Scan for the cell matching the given text and deliver its (X, Y) coordinate at center. 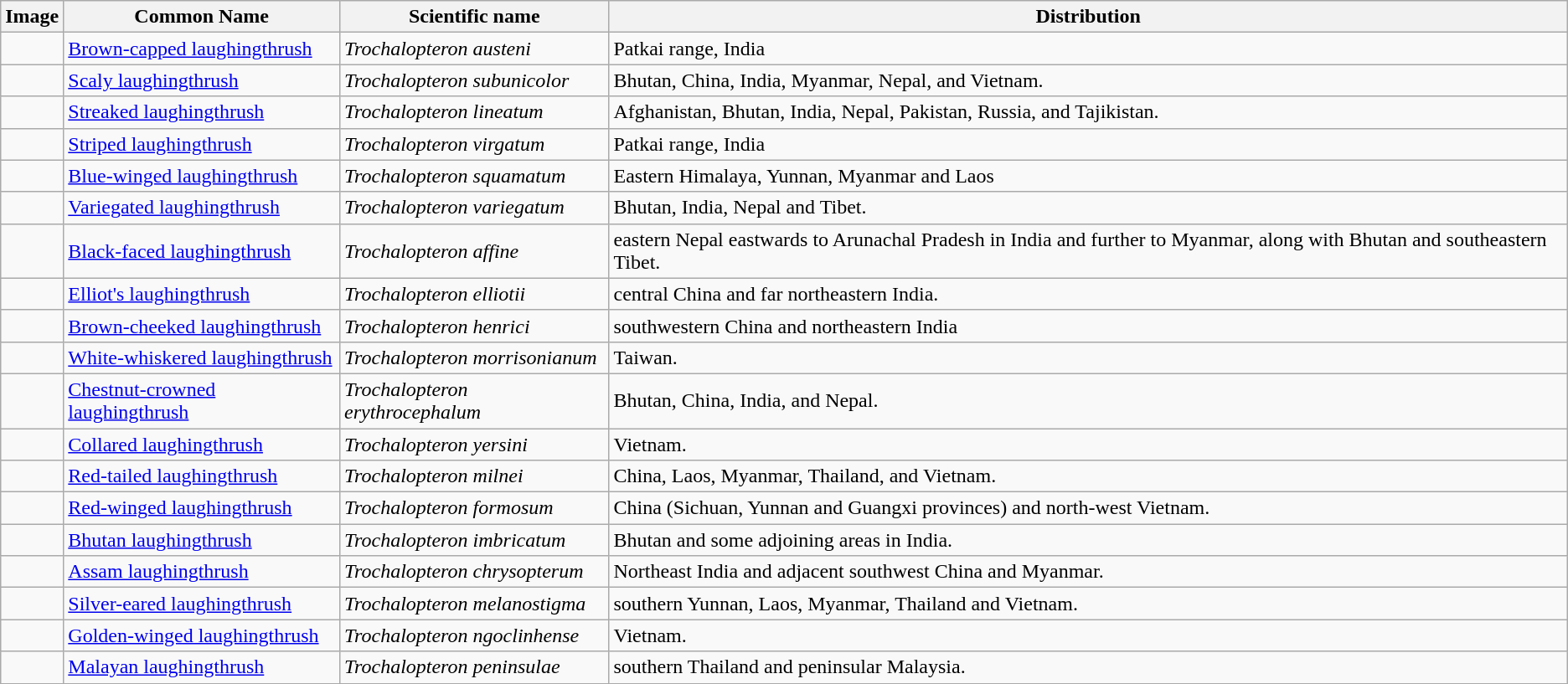
central China and far northeastern India. (1088, 294)
Black-faced laughingthrush (202, 251)
Image (32, 17)
Eastern Himalaya, Yunnan, Myanmar and Laos (1088, 176)
Trochalopteron squamatum (474, 176)
Red-winged laughingthrush (202, 508)
Trochalopteron lineatum (474, 112)
Trochalopteron variegatum (474, 208)
Trochalopteron ngoclinhense (474, 635)
Variegated laughingthrush (202, 208)
Striped laughingthrush (202, 144)
Trochalopteron henrici (474, 326)
Trochalopteron morrisonianum (474, 357)
Trochalopteron formosum (474, 508)
Trochalopteron virgatum (474, 144)
Brown-cheeked laughingthrush (202, 326)
Streaked laughingthrush (202, 112)
Distribution (1088, 17)
Afghanistan, Bhutan, India, Nepal, Pakistan, Russia, and Tajikistan. (1088, 112)
Assam laughingthrush (202, 572)
Bhutan, China, India, Myanmar, Nepal, and Vietnam. (1088, 80)
Golden-winged laughingthrush (202, 635)
Taiwan. (1088, 357)
Scientific name (474, 17)
Trochalopteron subunicolor (474, 80)
Blue-winged laughingthrush (202, 176)
Trochalopteron peninsulae (474, 667)
Bhutan, China, India, and Nepal. (1088, 400)
Trochalopteron milnei (474, 476)
Malayan laughingthrush (202, 667)
Red-tailed laughingthrush (202, 476)
Common Name (202, 17)
Trochalopteron yersini (474, 445)
southern Thailand and peninsular Malaysia. (1088, 667)
Scaly laughingthrush (202, 80)
Trochalopteron erythrocephalum (474, 400)
Northeast India and adjacent southwest China and Myanmar. (1088, 572)
Trochalopteron austeni (474, 49)
China (Sichuan, Yunnan and Guangxi provinces) and north-west Vietnam. (1088, 508)
Chestnut-crowned laughingthrush (202, 400)
White-whiskered laughingthrush (202, 357)
Trochalopteron melanostigma (474, 604)
Bhutan laughingthrush (202, 540)
eastern Nepal eastwards to Arunachal Pradesh in India and further to Myanmar, along with Bhutan and southeastern Tibet. (1088, 251)
China, Laos, Myanmar, Thailand, and Vietnam. (1088, 476)
southern Yunnan, Laos, Myanmar, Thailand and Vietnam. (1088, 604)
Bhutan, India, Nepal and Tibet. (1088, 208)
Elliot's laughingthrush (202, 294)
Trochalopteron elliotii (474, 294)
Trochalopteron imbricatum (474, 540)
Trochalopteron affine (474, 251)
Collared laughingthrush (202, 445)
southwestern China and northeastern India (1088, 326)
Silver-eared laughingthrush (202, 604)
Brown-capped laughingthrush (202, 49)
Bhutan and some adjoining areas in India. (1088, 540)
Trochalopteron chrysopterum (474, 572)
